Identify which cell holds the provided text, then report its (x, y) central coordinate. 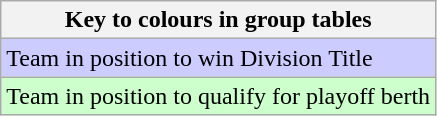
Team in position to win Division Title (218, 58)
Team in position to qualify for playoff berth (218, 96)
Key to colours in group tables (218, 20)
